Return the [x, y] coordinate for the center point of the cell that contains the specified text.  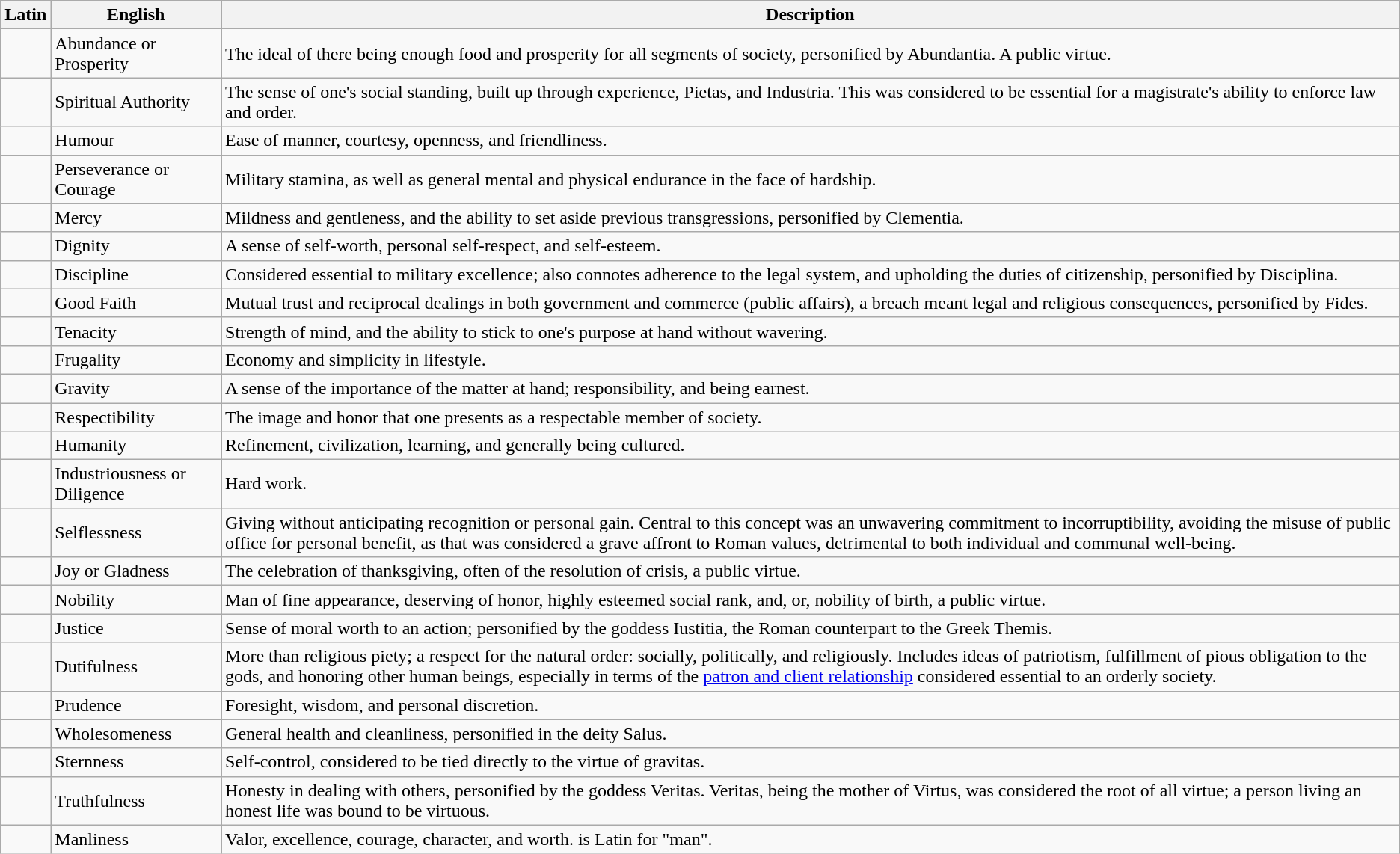
Sense of moral worth to an action; personified by the goddess Iustitia, the Roman counterpart to the Greek Themis. [811, 628]
Justice [136, 628]
Frugality [136, 360]
Tenacity [136, 331]
Mildness and gentleness, and the ability to set aside previous transgressions, personified by Clementia. [811, 218]
Economy and simplicity in lifestyle. [811, 360]
Mercy [136, 218]
A sense of self-worth, personal self-respect, and self-esteem. [811, 246]
Gravity [136, 388]
Selflessness [136, 532]
Respectibility [136, 417]
Valor, excellence, courage, character, and worth. is Latin for "man". [811, 839]
Truthfulness [136, 800]
Joy or Gladness [136, 571]
Foresight, wisdom, and personal discretion. [811, 705]
General health and cleanliness, personified in the deity Salus. [811, 734]
Dignity [136, 246]
Nobility [136, 600]
The image and honor that one presents as a respectable member of society. [811, 417]
Humour [136, 141]
Spiritual Authority [136, 102]
Perseverance or Courage [136, 179]
Sternness [136, 762]
Military stamina, as well as general mental and physical endurance in the face of hardship. [811, 179]
Self-control, considered to be tied directly to the virtue of gravitas. [811, 762]
Industriousness or Diligence [136, 485]
Strength of mind, and the ability to stick to one's purpose at hand without wavering. [811, 331]
English [136, 15]
Manliness [136, 839]
Man of fine appearance, deserving of honor, highly esteemed social rank, and, or, nobility of birth, a public virtue. [811, 600]
The ideal of there being enough food and prosperity for all segments of society, personified by Abundantia. A public virtue. [811, 54]
Wholesomeness [136, 734]
Dutifulness [136, 667]
Abundance or Prosperity [136, 54]
Description [811, 15]
Prudence [136, 705]
Discipline [136, 274]
Humanity [136, 446]
Latin [25, 15]
The celebration of thanksgiving, often of the resolution of crisis, a public virtue. [811, 571]
Good Faith [136, 303]
A sense of the importance of the matter at hand; responsibility, and being earnest. [811, 388]
Hard work. [811, 485]
Refinement, civilization, learning, and generally being cultured. [811, 446]
Ease of manner, courtesy, openness, and friendliness. [811, 141]
